Provide the [X, Y] coordinate of the cell's center where the given text is located.  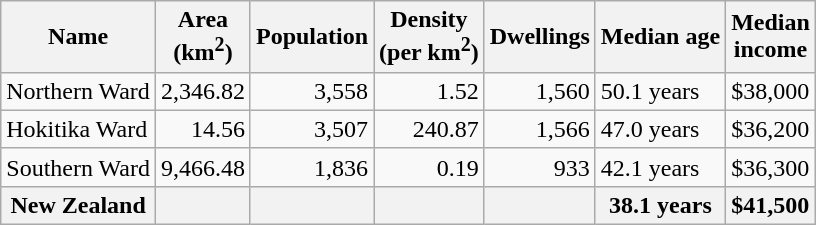
Median age [660, 37]
1,560 [540, 91]
Medianincome [771, 37]
1,566 [540, 129]
47.0 years [660, 129]
Density(per km2) [430, 37]
Southern Ward [78, 167]
$36,300 [771, 167]
New Zealand [78, 205]
Hokitika Ward [78, 129]
Area(km2) [202, 37]
$41,500 [771, 205]
$36,200 [771, 129]
Dwellings [540, 37]
9,466.48 [202, 167]
240.87 [430, 129]
50.1 years [660, 91]
1,836 [312, 167]
933 [540, 167]
0.19 [430, 167]
2,346.82 [202, 91]
1.52 [430, 91]
42.1 years [660, 167]
Population [312, 37]
$38,000 [771, 91]
38.1 years [660, 205]
Northern Ward [78, 91]
3,507 [312, 129]
14.56 [202, 129]
3,558 [312, 91]
Name [78, 37]
